Return [x, y] of the center of cell containing provided text 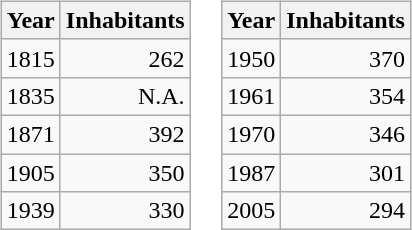
392 [125, 134]
1939 [30, 211]
1970 [252, 134]
1987 [252, 173]
301 [346, 173]
2005 [252, 211]
1961 [252, 96]
354 [346, 96]
330 [125, 211]
346 [346, 134]
294 [346, 211]
262 [125, 58]
N.A. [125, 96]
1905 [30, 173]
1835 [30, 96]
350 [125, 173]
1950 [252, 58]
1871 [30, 134]
1815 [30, 58]
370 [346, 58]
